Return the [x, y] coordinate for the center point of the cell that contains the specified text.  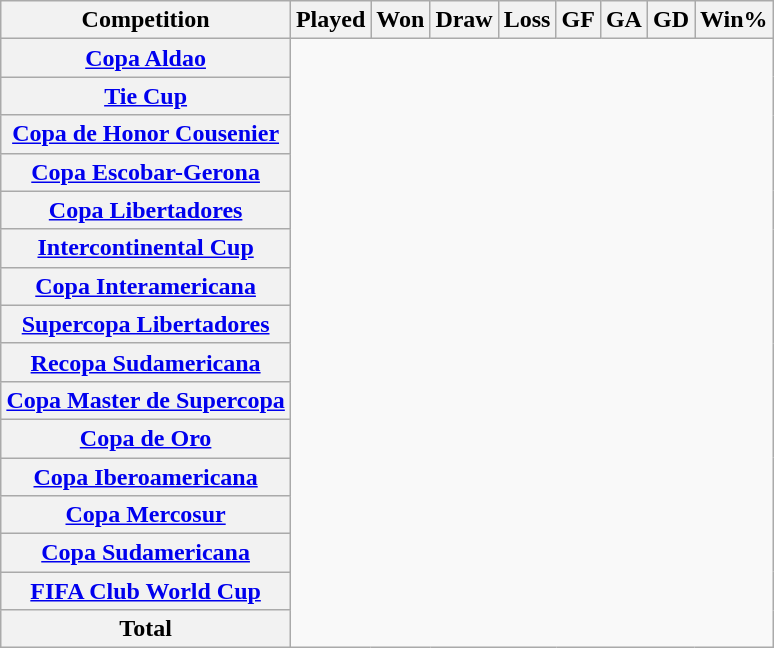
Supercopa Libertadores [146, 324]
Copa Mercosur [146, 515]
Recopa Sudamericana [146, 362]
Competition [146, 20]
Copa Iberoamericana [146, 477]
Win% [734, 20]
GF [578, 20]
Copa Libertadores [146, 210]
Played [330, 20]
GD [670, 20]
Tie Cup [146, 96]
Draw [464, 20]
Copa Escobar-Gerona [146, 172]
FIFA Club World Cup [146, 591]
Copa Master de Supercopa [146, 400]
Copa Sudamericana [146, 553]
Copa Interamericana [146, 286]
Won [400, 20]
GA [624, 20]
Copa de Honor Cousenier [146, 134]
Intercontinental Cup [146, 248]
Copa de Oro [146, 438]
Loss [527, 20]
Copa Aldao [146, 58]
Total [146, 629]
